From the cell containing the given text, extract its center point as [x, y] coordinate. 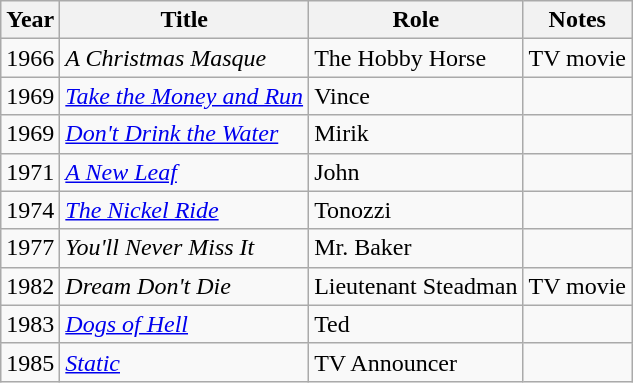
The Nickel Ride [184, 210]
Take the Money and Run [184, 96]
You'll Never Miss It [184, 248]
Year [30, 20]
Lieutenant Steadman [416, 286]
1977 [30, 248]
Vince [416, 96]
Don't Drink the Water [184, 134]
TV Announcer [416, 362]
1982 [30, 286]
John [416, 172]
Static [184, 362]
1985 [30, 362]
A New Leaf [184, 172]
1974 [30, 210]
Ted [416, 324]
1971 [30, 172]
Role [416, 20]
Dogs of Hell [184, 324]
1966 [30, 58]
Tonozzi [416, 210]
The Hobby Horse [416, 58]
1983 [30, 324]
Notes [578, 20]
A Christmas Masque [184, 58]
Title [184, 20]
Dream Don't Die [184, 286]
Mr. Baker [416, 248]
Mirik [416, 134]
